Find where the given text appears and provide that cell's center as (X, Y) coordinate. 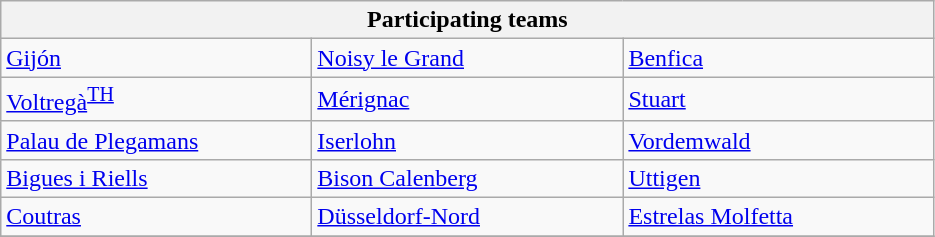
Bison Calenberg (468, 178)
VoltregàTH (156, 100)
Iserlohn (468, 140)
Bigues i Riells (156, 178)
Coutras (156, 217)
Mérignac (468, 100)
Noisy le Grand (468, 58)
Vordemwald (778, 140)
Palau de Plegamans (156, 140)
Participating teams (468, 20)
Uttigen (778, 178)
Estrelas Molfetta (778, 217)
Düsseldorf-Nord (468, 217)
Stuart (778, 100)
Gijón (156, 58)
Benfica (778, 58)
